For the text-containing cell, return its midpoint in (X, Y) coordinate format. 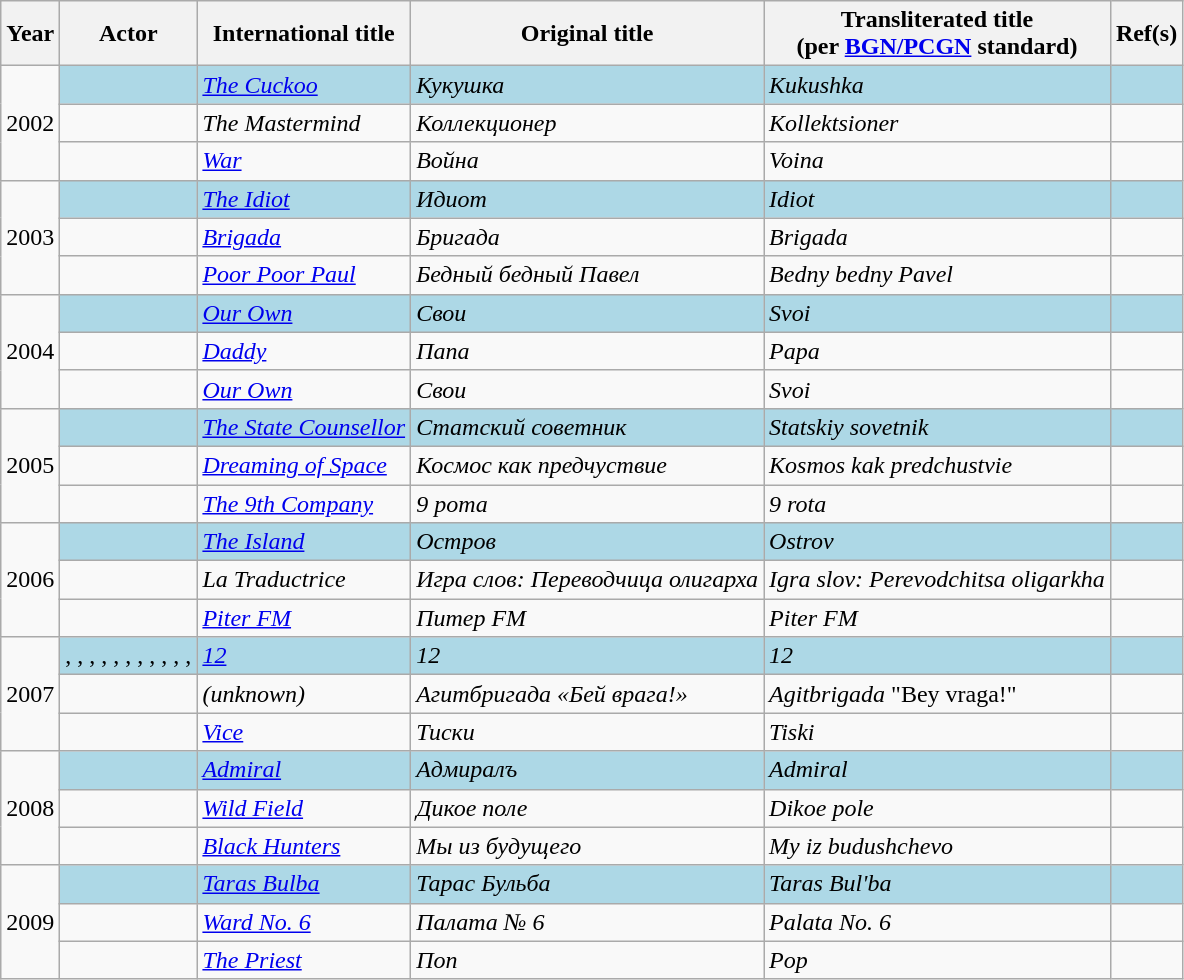
The State Counsellor (304, 427)
2007 (30, 694)
Tiski (938, 732)
The Island (304, 542)
Black Hunters (304, 846)
The Idiot (304, 199)
Bedny bedny Pavel (938, 275)
Ward No. 6 (304, 922)
Papa (938, 351)
Космос как предчуствие (588, 465)
Тарас Бульба (588, 884)
Игра слов: Переводчица олигарха (588, 580)
Taras Bul'ba (938, 884)
Kukushka (938, 85)
Мы из будущего (588, 846)
Идиот (588, 199)
Кукушка (588, 85)
La Traductrice (304, 580)
Transliterated title(per BGN/PCGN standard) (938, 34)
Actor (128, 34)
International title (304, 34)
Year (30, 34)
Statskiy sovetnik (938, 427)
Агитбригада «Бей врага!» (588, 694)
My iz budushchevo (938, 846)
Статский советник (588, 427)
Kosmos kak predchustvie (938, 465)
2005 (30, 465)
Wild Field (304, 808)
Original title (588, 34)
Dikoe pole (938, 808)
Ostrov (938, 542)
9 рота (588, 503)
Taras Bulba (304, 884)
Коллекционер (588, 123)
2008 (30, 808)
Pop (938, 960)
The Mastermind (304, 123)
Палата № 6 (588, 922)
Igra slov: Perevodchitsa oligarkha (938, 580)
War (304, 161)
Дикое поле (588, 808)
2009 (30, 922)
(unknown) (304, 694)
Остров (588, 542)
Поп (588, 960)
The Priest (304, 960)
Бедный бедный Павел (588, 275)
Папа (588, 351)
Адмиралъ (588, 770)
Voina (938, 161)
Бригада (588, 237)
Война (588, 161)
Тиски (588, 732)
Kollektsioner (938, 123)
2006 (30, 580)
9 rota (938, 503)
Питер FM (588, 618)
Poor Poor Paul (304, 275)
Palata No. 6 (938, 922)
Ref(s) (1146, 34)
The Cuckoo (304, 85)
Idiot (938, 199)
Daddy (304, 351)
2004 (30, 351)
The 9th Company (304, 503)
2003 (30, 237)
, , , , , , , , , , , (128, 656)
Agitbrigada "Bey vraga!" (938, 694)
2002 (30, 123)
Dreaming of Space (304, 465)
Vice (304, 732)
